Pinpoint the cell where the given text exists, returning its [x, y] midpoint coordinate. 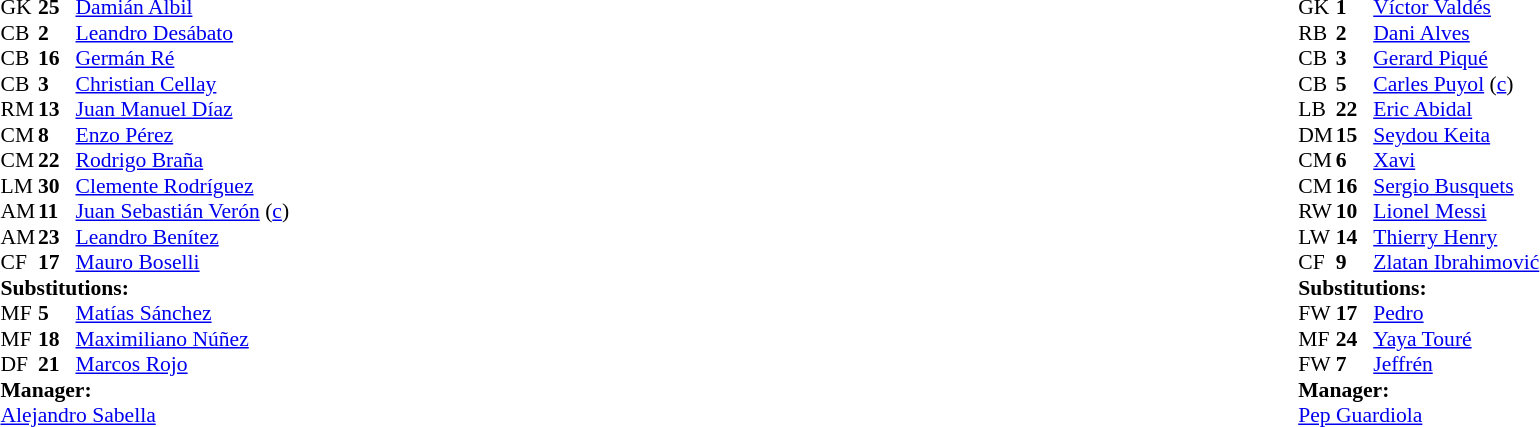
Carles Puyol (c) [1456, 84]
Christian Cellay [183, 84]
Mauro Boselli [183, 263]
RB [1317, 33]
Maximiliano Núñez [183, 339]
Yaya Touré [1456, 339]
Gerard Piqué [1456, 59]
RM [19, 109]
Seydou Keita [1456, 135]
LB [1317, 109]
Leandro Desábato [183, 33]
13 [57, 109]
18 [57, 339]
Enzo Pérez [183, 135]
Zlatan Ibrahimović [1456, 263]
10 [1355, 211]
30 [57, 186]
Matías Sánchez [183, 313]
DM [1317, 135]
Dani Alves [1456, 33]
15 [1355, 135]
23 [57, 237]
RW [1317, 211]
8 [57, 135]
Jeffrén [1456, 365]
Xavi [1456, 161]
Eric Abidal [1456, 109]
Thierry Henry [1456, 237]
Juan Manuel Díaz [183, 109]
7 [1355, 365]
24 [1355, 339]
Juan Sebastián Verón (c) [183, 211]
14 [1355, 237]
LM [19, 186]
11 [57, 211]
DF [19, 365]
21 [57, 365]
9 [1355, 263]
LW [1317, 237]
Marcos Rojo [183, 365]
Pedro [1456, 313]
Clemente Rodríguez [183, 186]
6 [1355, 161]
Germán Ré [183, 59]
Rodrigo Braña [183, 161]
Leandro Benítez [183, 237]
Lionel Messi [1456, 211]
Sergio Busquets [1456, 186]
